Find where the given text appears and provide that cell's center as (x, y) coordinate. 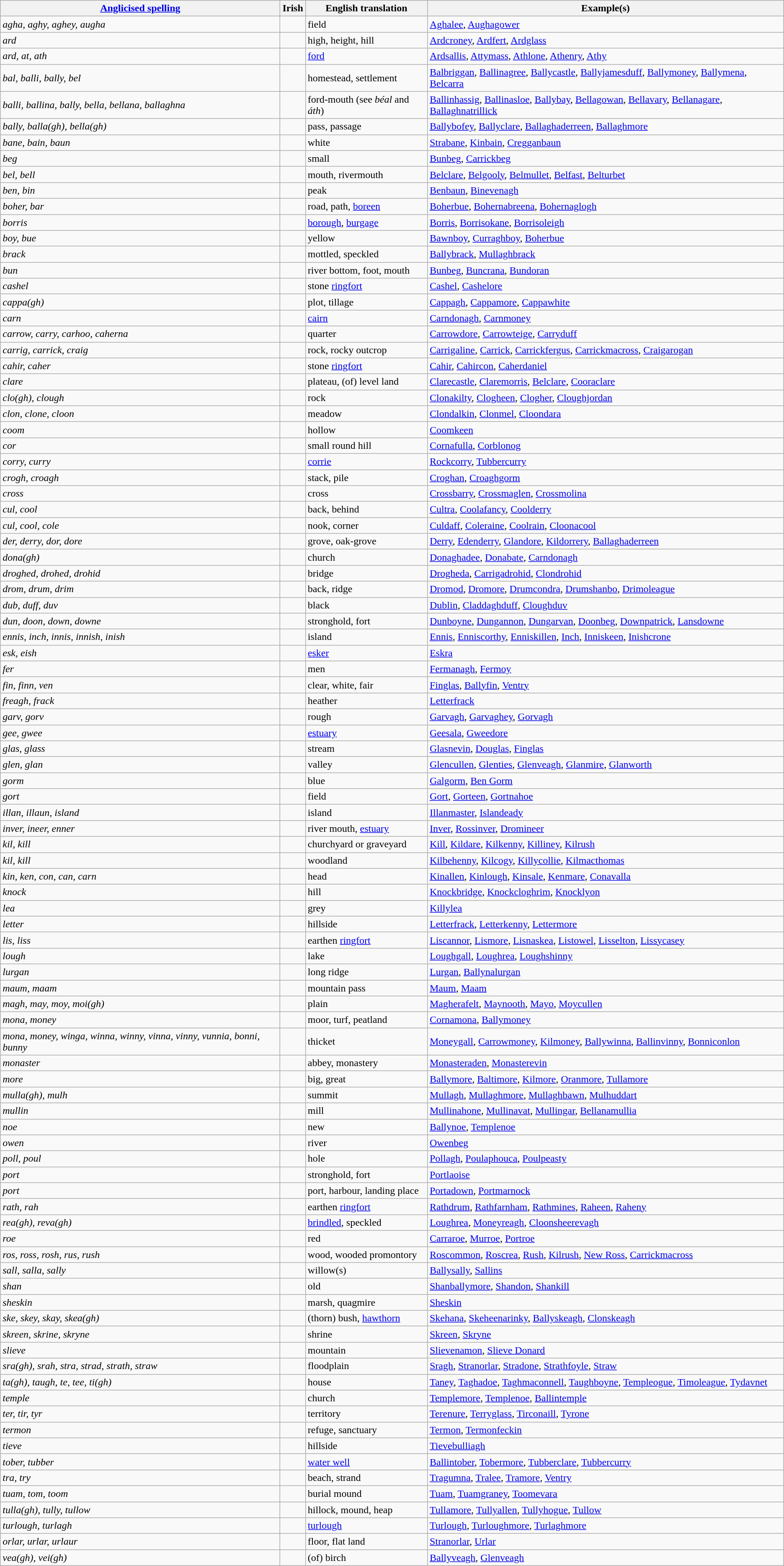
Ardsallis, Attymass, Athlone, Athenry, Athy (606, 56)
ennis, inch, innis, innish, inish (140, 637)
black (366, 605)
Balbriggan, Ballinagree, Ballycastle, Ballyjamesduff, Ballymoney, Ballymena, Belcarra (606, 78)
Turlough, Turloughmore, Turlaghmore (606, 1526)
droghed, drohed, drohid (140, 573)
Carndonagh, Carnmoney (606, 318)
lake (366, 956)
hollow (366, 430)
stream (366, 749)
bally, balla(gh), bella(gh) (140, 127)
willow(s) (366, 1271)
hill (366, 892)
Rathdrum, Rathfarnham, Rathmines, Raheen, Raheny (606, 1206)
tuam, tom, toom (140, 1494)
Magherafelt, Maynooth, Mayo, Moycullen (606, 1004)
Loughrea, Moneyreagh, Cloonsheerevagh (606, 1222)
Glencullen, Glenties, Glenveagh, Glanmire, Glanworth (606, 765)
Culdaff, Coleraine, Coolrain, Cloonacool (606, 525)
letter (140, 924)
plain (366, 1004)
Donaghadee, Donabate, Carndonagh (606, 557)
cul, cool, cole (140, 525)
long ridge (366, 972)
Bawnboy, Curraghboy, Boherbue (606, 238)
Ballymore, Baltimore, Kilmore, Oranmore, Tullamore (606, 1079)
rath, rah (140, 1206)
Ballybrack, Mullaghbrack (606, 254)
lurgan (140, 972)
bal, balli, bally, bel (140, 78)
Cultra, Coolafancy, Coolderry (606, 510)
Mullagh, Mullaghmore, Mullaghbawn, Mulhuddart (606, 1095)
Geesala, Gweedore (606, 733)
bun (140, 270)
Kilbehenny, Kilcogy, Killycollie, Kilmacthomas (606, 860)
Rockcorry, Tubbercurry (606, 461)
boher, bar (140, 206)
Skehana, Skeheenarinky, Ballyskeagh, Clonskeagh (606, 1318)
Slievenamon, Slieve Donard (606, 1350)
ard (140, 40)
homestead, settlement (366, 78)
Illanmaster, Islandeady (606, 813)
Kill, Kildare, Kilkenny, Killiney, Kilrush (606, 844)
esker (366, 653)
gorm (140, 781)
mill (366, 1111)
cappa(gh) (140, 302)
Ardcroney, Ardfert, Ardglass (606, 40)
Garvagh, Garvaghey, Gorvagh (606, 717)
lea (140, 908)
woodland (366, 860)
mountain pass (366, 988)
Tragumna, Tralee, Tramore, Ventry (606, 1478)
freagh, frack (140, 701)
maum, maam (140, 988)
mottled, speckled (366, 254)
Clondalkin, Clonmel, Cloondara (606, 414)
wood, wooded promontory (366, 1254)
river mouth, estuary (366, 828)
coom (140, 430)
lis, liss (140, 940)
knock (140, 892)
ford (366, 56)
Anglicised spelling (140, 8)
refuge, sanctuary (366, 1430)
Carrigaline, Carrick, Carrickfergus, Carrickmacross, Craigarogan (606, 350)
Portadown, Portmarnock (606, 1191)
Mullinahone, Mullinavat, Mullingar, Bellanamullia (606, 1111)
Carrowdore, Carrowteige, Carryduff (606, 334)
garv, gorv (140, 717)
skreen, skrine, skryne (140, 1334)
Owenbeg (606, 1143)
sall, salla, sally (140, 1271)
Clarecastle, Claremorris, Belclare, Cooraclare (606, 382)
rough (366, 717)
Benbaun, Binevenagh (606, 190)
quarter (366, 334)
Strabane, Kinbain, Cregganbaun (606, 142)
monaster (140, 1063)
Croghan, Croaghgorm (606, 477)
Termon, Termonfeckin (606, 1430)
plateau, (of) level land (366, 382)
Moneygall, Carrowmoney, Kilmoney, Ballywinna, Ballinvinny, Bonniconlon (606, 1042)
boy, bue (140, 238)
water well (366, 1462)
Glasnevin, Douglas, Finglas (606, 749)
dun, doon, down, downe (140, 621)
Terenure, Terryglass, Tirconaill, Tyrone (606, 1414)
mullin (140, 1111)
corrie (366, 461)
carn (140, 318)
Dunboyne, Dungannon, Dungarvan, Doonbeg, Downpatrick, Lansdowne (606, 621)
port, harbour, landing place (366, 1191)
blue (366, 781)
bridge (366, 573)
back, ridge (366, 589)
sheskin (140, 1302)
plot, tillage (366, 302)
vea(gh), vei(gh) (140, 1558)
Tievebulliagh (606, 1446)
fin, finn, ven (140, 685)
termon (140, 1430)
Ballysally, Sallins (606, 1271)
Cornamona, Ballymoney (606, 1020)
Bunbeg, Carrickbeg (606, 158)
big, great (366, 1079)
Lurgan, Ballynalurgan (606, 972)
burial mound (366, 1494)
new (366, 1127)
tober, tubber (140, 1462)
Taney, Taghadoe, Taghmaconnell, Taughboyne, Templeogue, Timoleague, Tydavnet (606, 1382)
Kinallen, Kinlough, Kinsale, Kenmare, Conavalla (606, 876)
Pollagh, Poulaphouca, Poulpeasty (606, 1159)
nook, corner (366, 525)
borough, burgage (366, 223)
clon, clone, cloon (140, 414)
Ballinhassig, Ballinasloe, Ballybay, Bellagowan, Bellavary, Bellanagare, Ballaghnatrillick (606, 105)
Tuam, Tuamgraney, Toomevara (606, 1494)
Example(s) (606, 8)
ta(gh), taugh, te, tee, ti(gh) (140, 1382)
Monasteraden, Monasterevin (606, 1063)
Carraroe, Murroe, Portroe (606, 1238)
estuary (366, 733)
cahir, caher (140, 366)
pass, passage (366, 127)
agha, aghy, aghey, augha (140, 24)
carrow, carry, carhoo, caherna (140, 334)
dona(gh) (140, 557)
poll, poul (140, 1159)
Eskra (606, 653)
Bunbeg, Buncrana, Bundoran (606, 270)
peak (366, 190)
Belclare, Belgooly, Belmullet, Belfast, Belturbet (606, 174)
inver, ineer, enner (140, 828)
red (366, 1238)
Maum, Maam (606, 988)
beach, strand (366, 1478)
Sheskin (606, 1302)
Cahir, Cahircon, Caherdaniel (606, 366)
Skreen, Skryne (606, 1334)
turlough, turlagh (140, 1526)
rock, rocky outcrop (366, 350)
ter, tir, tyr (140, 1414)
mona, money (140, 1020)
Gort, Gorteen, Gortnahoe (606, 797)
grey (366, 908)
brindled, speckled (366, 1222)
slieve (140, 1350)
territory (366, 1414)
esk, eish (140, 653)
der, derry, dor, dore (140, 541)
white (366, 142)
Cornafulla, Corblonog (606, 445)
hillock, mound, heap (366, 1510)
owen (140, 1143)
ske, skey, skay, skea(gh) (140, 1318)
marsh, quagmire (366, 1302)
brack (140, 254)
temple (140, 1398)
gee, gwee (140, 733)
small round hill (366, 445)
Cappagh, Cappamore, Cappawhite (606, 302)
Knockbridge, Knockcloghrim, Knocklyon (606, 892)
tieve (140, 1446)
bane, bain, baun (140, 142)
Derry, Edenderry, Glandore, Kildorrery, Ballaghaderreen (606, 541)
Killylea (606, 908)
(thorn) bush, hawthorn (366, 1318)
shan (140, 1286)
cashel (140, 286)
Dromod, Dromore, Drumcondra, Drumshanbo, Drimoleague (606, 589)
Ballyveagh, Glenveagh (606, 1558)
Borris, Borrisokane, Borrisoleigh (606, 223)
mona, money, winga, winna, winny, vinna, vinny, vunnia, bonni, bunny (140, 1042)
Loughgall, Loughrea, Loughshinny (606, 956)
river (366, 1143)
cul, cool (140, 510)
mountain (366, 1350)
more (140, 1079)
hole (366, 1159)
moor, turf, peatland (366, 1020)
cor (140, 445)
mouth, rivermouth (366, 174)
Crossbarry, Crossmaglen, Crossmolina (606, 494)
Sragh, Stranorlar, Stradone, Strathfoyle, Straw (606, 1366)
ben, bin (140, 190)
turlough (366, 1526)
cairn (366, 318)
borris (140, 223)
beg (140, 158)
corry, curry (140, 461)
small (366, 158)
shrine (366, 1334)
Galgorm, Ben Gorm (606, 781)
valley (366, 765)
Ennis, Enniscorthy, Enniskillen, Inch, Inniskeen, Inishcrone (606, 637)
sra(gh), srah, stra, strad, strath, straw (140, 1366)
Clonakilty, Clogheen, Clogher, Cloughjordan (606, 398)
floodplain (366, 1366)
grove, oak-grove (366, 541)
carrig, carrick, craig (140, 350)
stack, pile (366, 477)
roe (140, 1238)
house (366, 1382)
high, height, hill (366, 40)
balli, ballina, bally, bella, bellana, ballaghna (140, 105)
Coomkeen (606, 430)
fer (140, 669)
clo(gh), clough (140, 398)
orlar, urlar, urlaur (140, 1542)
illan, illaun, island (140, 813)
kin, ken, con, can, carn (140, 876)
old (366, 1286)
Letterfrack, Letterkenny, Lettermore (606, 924)
Dublin, Claddaghduff, Cloughduv (606, 605)
tulla(gh), tully, tullow (140, 1510)
Drogheda, Carrigadrohid, Clondrohid (606, 573)
Portlaoise (606, 1175)
ford-mouth (see béal and áth) (366, 105)
Finglas, Ballyfin, Ventry (606, 685)
abbey, monastery (366, 1063)
Stranorlar, Urlar (606, 1542)
Letterfrack (606, 701)
rock (366, 398)
churchyard or graveyard (366, 844)
Liscannor, Lismore, Lisnaskea, Listowel, Lisselton, Lissycasey (606, 940)
magh, may, moy, moi(gh) (140, 1004)
Ballynoe, Templenoe (606, 1127)
tra, try (140, 1478)
river bottom, foot, mouth (366, 270)
Boherbue, Bohernabreena, Bohernaglogh (606, 206)
Roscommon, Roscrea, Rush, Kilrush, New Ross, Carrickmacross (606, 1254)
ros, ross, rosh, rus, rush (140, 1254)
Irish (293, 8)
summit (366, 1095)
ard, at, ath (140, 56)
thicket (366, 1042)
glas, glass (140, 749)
clare (140, 382)
rea(gh), reva(gh) (140, 1222)
glen, glan (140, 765)
gort (140, 797)
drom, drum, drim (140, 589)
Ballybofey, Ballyclare, Ballaghaderreen, Ballaghmore (606, 127)
noe (140, 1127)
Shanballymore, Shandon, Shankill (606, 1286)
men (366, 669)
Fermanagh, Fermoy (606, 669)
heather (366, 701)
road, path, boreen (366, 206)
Inver, Rossinver, Dromineer (606, 828)
back, behind (366, 510)
yellow (366, 238)
mulla(gh), mulh (140, 1095)
clear, white, fair (366, 685)
Ballintober, Tobermore, Tubberclare, Tubbercurry (606, 1462)
English translation (366, 8)
Aghalee, Aughagower (606, 24)
Cashel, Cashelore (606, 286)
Tullamore, Tullyallen, Tullyhogue, Tullow (606, 1510)
meadow (366, 414)
dub, duff, duv (140, 605)
Templemore, Templenoe, Ballintemple (606, 1398)
(of) birch (366, 1558)
lough (140, 956)
floor, flat land (366, 1542)
crogh, croagh (140, 477)
head (366, 876)
bel, bell (140, 174)
